Detect which cell encompasses the target text, then output its (x, y) center coordinate. 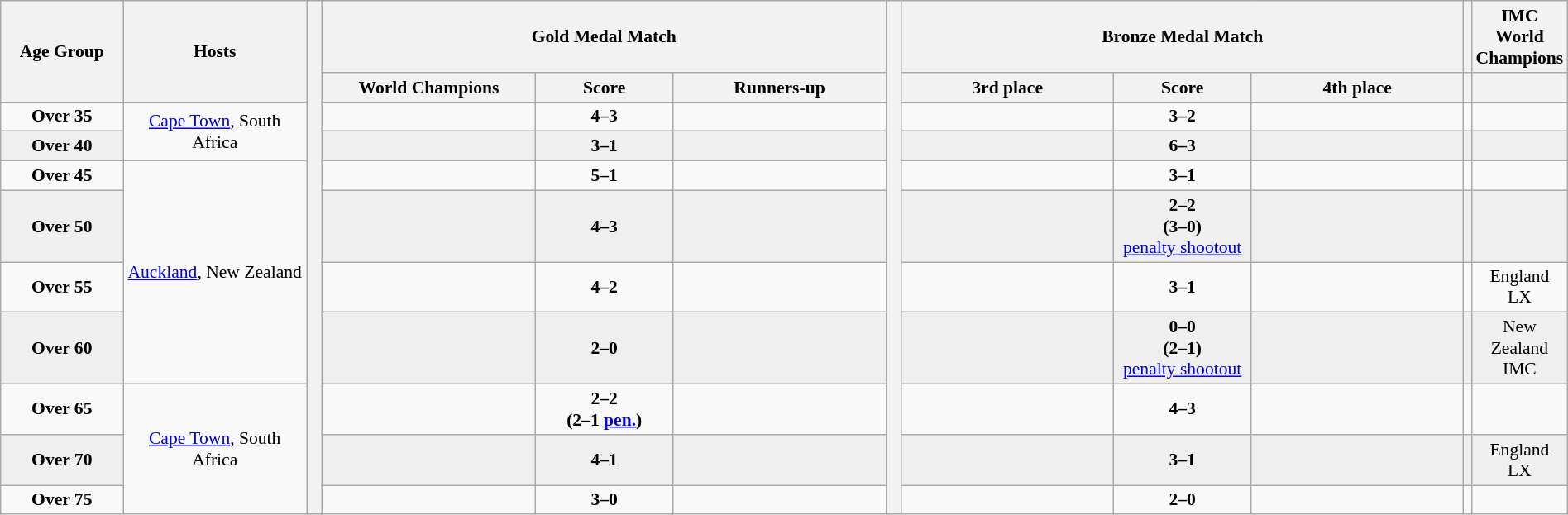
Hosts (215, 51)
Auckland, New Zealand (215, 273)
3rd place (1007, 88)
6–3 (1183, 146)
Over 35 (62, 117)
3–2 (1183, 117)
Bronze Medal Match (1183, 36)
World Champions (428, 88)
IMC World Champions (1520, 36)
Over 50 (62, 227)
Over 70 (62, 460)
0–0(2–1) penalty shootout (1183, 349)
2–2(2–1 pen.) (605, 410)
3–0 (605, 500)
Over 75 (62, 500)
2–2(3–0) penalty shootout (1183, 227)
Gold Medal Match (604, 36)
Over 60 (62, 349)
4–2 (605, 288)
4th place (1357, 88)
Over 45 (62, 176)
Runners-up (780, 88)
4–1 (605, 460)
5–1 (605, 176)
Over 65 (62, 410)
Over 55 (62, 288)
Over 40 (62, 146)
Age Group (62, 51)
New Zealand IMC (1520, 349)
